Extract the (X, Y) coordinate from the center of the cell holding the provided text.  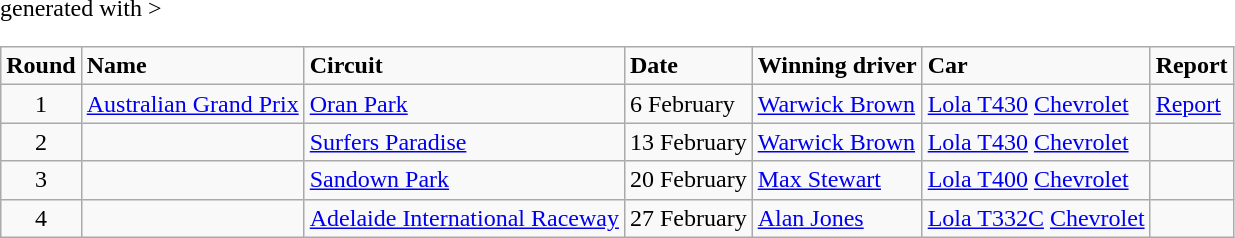
Sandown Park (464, 180)
Australian Grand Prix (192, 104)
Oran Park (464, 104)
20 February (688, 180)
Max Stewart (837, 180)
Adelaide International Raceway (464, 218)
13 February (688, 142)
27 February (688, 218)
1 (41, 104)
4 (41, 218)
Round (41, 66)
Car (1036, 66)
Surfers Paradise (464, 142)
Lola T400 Chevrolet (1036, 180)
Date (688, 66)
Circuit (464, 66)
Lola T332C Chevrolet (1036, 218)
Winning driver (837, 66)
2 (41, 142)
Name (192, 66)
6 February (688, 104)
Alan Jones (837, 218)
3 (41, 180)
